For the text-containing cell, return its midpoint in [x, y] coordinate format. 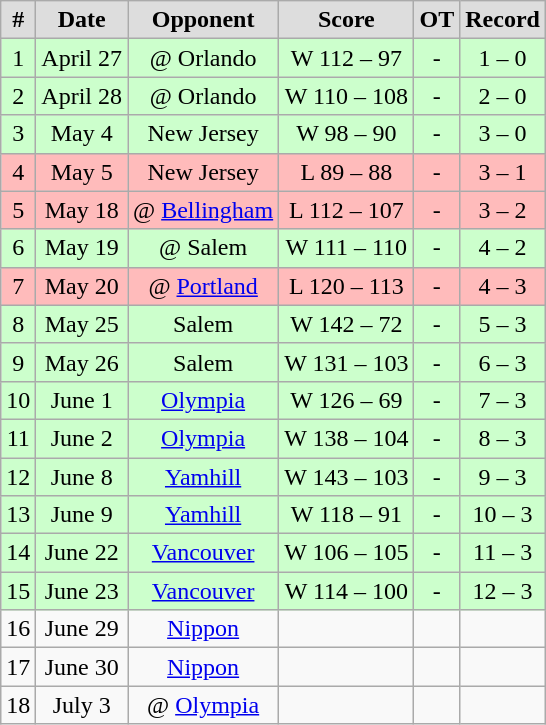
12 [18, 477]
11 – 3 [503, 553]
May 20 [82, 286]
L 112 – 107 [346, 210]
8 – 3 [503, 438]
3 – 2 [503, 210]
June 2 [82, 438]
5 [18, 210]
W 118 – 91 [346, 515]
15 [18, 591]
W 138 – 104 [346, 438]
May 26 [82, 362]
April 28 [82, 96]
18 [18, 705]
1 [18, 58]
W 114 – 100 [346, 591]
12 – 3 [503, 591]
May 18 [82, 210]
W 131 – 103 [346, 362]
May 4 [82, 134]
W 106 – 105 [346, 553]
@ Salem [204, 248]
6 [18, 248]
April 27 [82, 58]
3 – 1 [503, 172]
# [18, 20]
8 [18, 324]
1 – 0 [503, 58]
16 [18, 629]
W 110 – 108 [346, 96]
L 89 – 88 [346, 172]
June 8 [82, 477]
7 – 3 [503, 400]
June 29 [82, 629]
17 [18, 667]
June 23 [82, 591]
W 98 – 90 [346, 134]
10 [18, 400]
3 – 0 [503, 134]
3 [18, 134]
July 3 [82, 705]
13 [18, 515]
W 112 – 97 [346, 58]
2 [18, 96]
9 – 3 [503, 477]
4 [18, 172]
14 [18, 553]
Record [503, 20]
@ Bellingham [204, 210]
2 – 0 [503, 96]
4 – 3 [503, 286]
9 [18, 362]
@ Portland [204, 286]
4 – 2 [503, 248]
W 111 – 110 [346, 248]
May 5 [82, 172]
@ Olympia [204, 705]
May 25 [82, 324]
June 22 [82, 553]
5 – 3 [503, 324]
W 126 – 69 [346, 400]
Date [82, 20]
W 143 – 103 [346, 477]
W 142 – 72 [346, 324]
10 – 3 [503, 515]
June 9 [82, 515]
Opponent [204, 20]
OT [437, 20]
June 1 [82, 400]
L 120 – 113 [346, 286]
7 [18, 286]
Score [346, 20]
May 19 [82, 248]
6 – 3 [503, 362]
11 [18, 438]
June 30 [82, 667]
